Pinpoint the cell where the given text exists, returning its (x, y) midpoint coordinate. 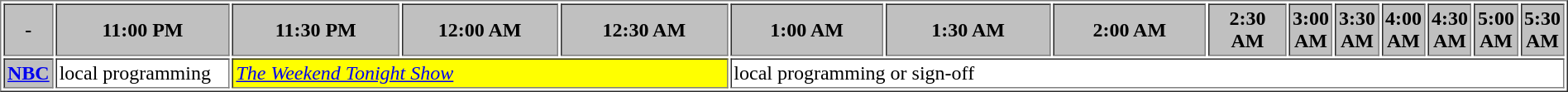
3:00 AM (1310, 30)
1:30 AM (968, 30)
5:30 AM (1542, 30)
local programming (142, 73)
The Weekend Tonight Show (480, 73)
12:00 AM (480, 30)
11:30 PM (316, 30)
4:00 AM (1403, 30)
3:30 AM (1356, 30)
2:30 AM (1248, 30)
1:00 AM (807, 30)
- (28, 30)
2:00 AM (1130, 30)
4:30 AM (1449, 30)
NBC (28, 73)
11:00 PM (142, 30)
local programming or sign-off (1148, 73)
5:00 AM (1495, 30)
12:30 AM (644, 30)
